Provide the (X, Y) coordinate of the cell's center where the given text is located.  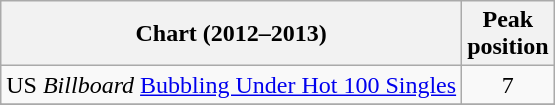
Peakposition (508, 34)
Chart (2012–2013) (232, 34)
US Billboard Bubbling Under Hot 100 Singles (232, 85)
7 (508, 85)
